Output the (X, Y) coordinate of the center of the cell containing the given text.  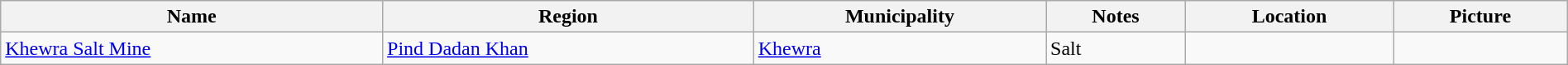
Pind Dadan Khan (569, 48)
Khewra (900, 48)
Region (569, 17)
Notes (1116, 17)
Salt (1116, 48)
Picture (1480, 17)
Municipality (900, 17)
Location (1288, 17)
Khewra Salt Mine (192, 48)
Name (192, 17)
